Find where the given text appears and provide that cell's center as [x, y] coordinate. 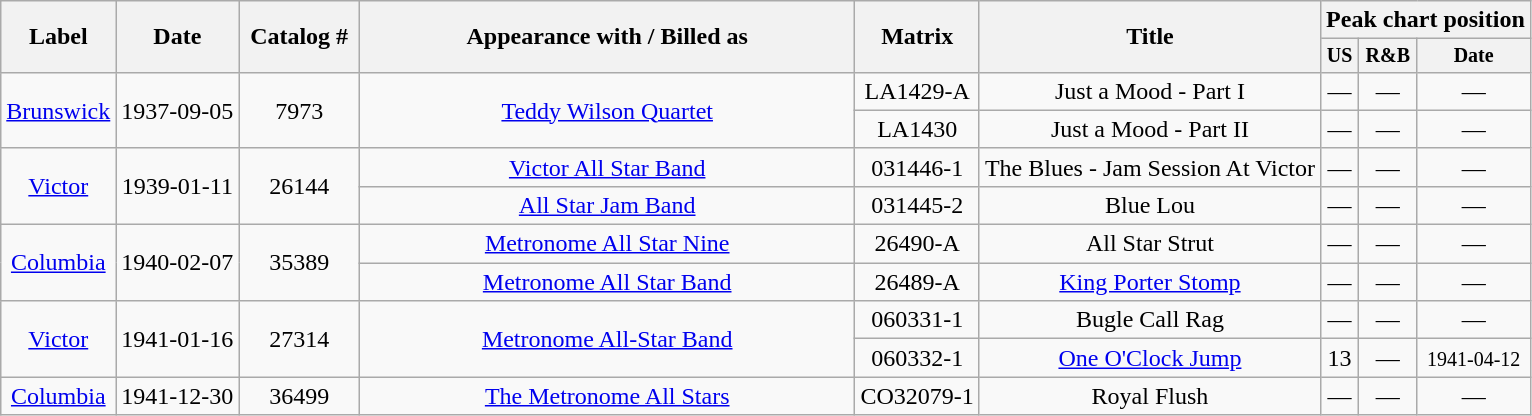
Brunswick [58, 110]
1939-01-11 [178, 186]
All Star Jam Band [607, 205]
13 [1340, 358]
1941-01-16 [178, 339]
26490-A [917, 244]
26489-A [917, 282]
Blue Lou [1150, 205]
Label [58, 37]
US [1340, 56]
060332-1 [917, 358]
The Metronome All Stars [607, 396]
1941-12-30 [178, 396]
All Star Strut [1150, 244]
Metronome All-Star Band [607, 339]
060331-1 [917, 320]
One O'Clock Jump [1150, 358]
27314 [300, 339]
King Porter Stomp [1150, 282]
Bugle Call Rag [1150, 320]
36499 [300, 396]
Title [1150, 37]
Metronome All Star Band [607, 282]
Teddy Wilson Quartet [607, 110]
R&B [1388, 56]
1937-09-05 [178, 110]
Catalog # [300, 37]
Peak chart position [1426, 20]
Just a Mood - Part I [1150, 91]
LA1430 [917, 129]
7973 [300, 110]
1940-02-07 [178, 263]
Matrix [917, 37]
Metronome All Star Nine [607, 244]
The Blues - Jam Session At Victor [1150, 167]
35389 [300, 263]
LA1429-A [917, 91]
Appearance with / Billed as [607, 37]
1941-04-12 [1474, 358]
CO32079-1 [917, 396]
Royal Flush [1150, 396]
Just a Mood - Part II [1150, 129]
031445-2 [917, 205]
031446-1 [917, 167]
26144 [300, 186]
Victor All Star Band [607, 167]
